Return the (x, y) coordinate for the center point of the cell that contains the specified text.  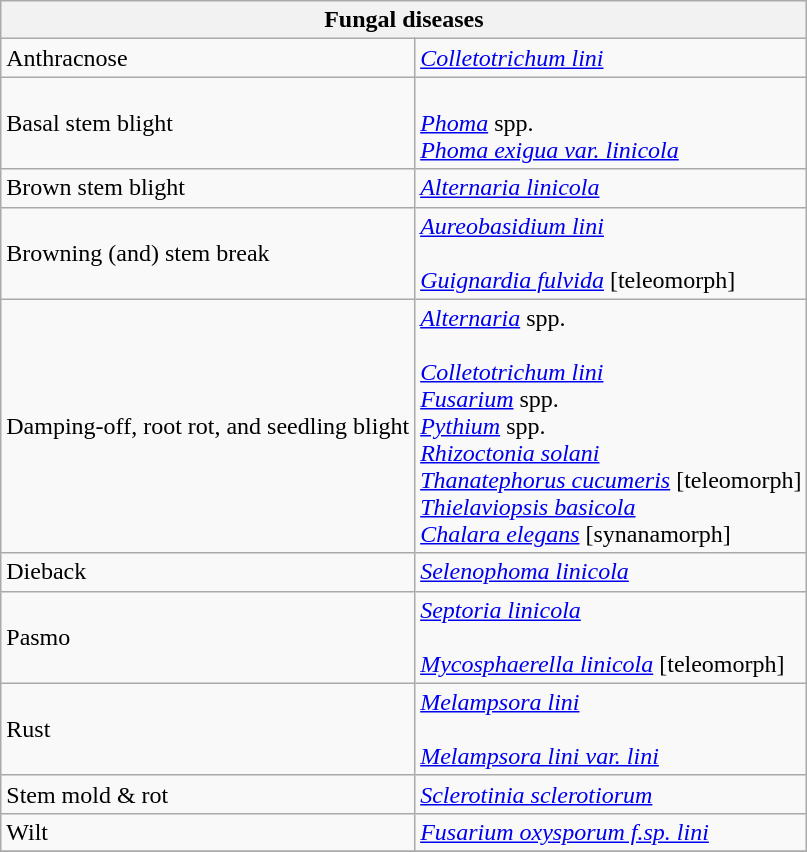
Dieback (208, 572)
Basal stem blight (208, 123)
Septoria linicola Mycosphaerella linicola [teleomorph] (611, 637)
Anthracnose (208, 58)
Stem mold & rot (208, 794)
Brown stem blight (208, 188)
Damping-off, root rot, and seedling blight (208, 426)
Selenophoma linicola (611, 572)
Phoma spp. Phoma exigua var. linicola (611, 123)
Browning (and) stem break (208, 253)
Wilt (208, 832)
Melampsora lini Melampsora lini var. lini (611, 729)
Fungal diseases (404, 20)
Rust (208, 729)
Alternaria linicola (611, 188)
Pasmo (208, 637)
Aureobasidium liniGuignardia fulvida [teleomorph] (611, 253)
Colletotrichum lini (611, 58)
Sclerotinia sclerotiorum (611, 794)
Fusarium oxysporum f.sp. lini (611, 832)
